Detect which cell encompasses the target text, then output its [X, Y] center coordinate. 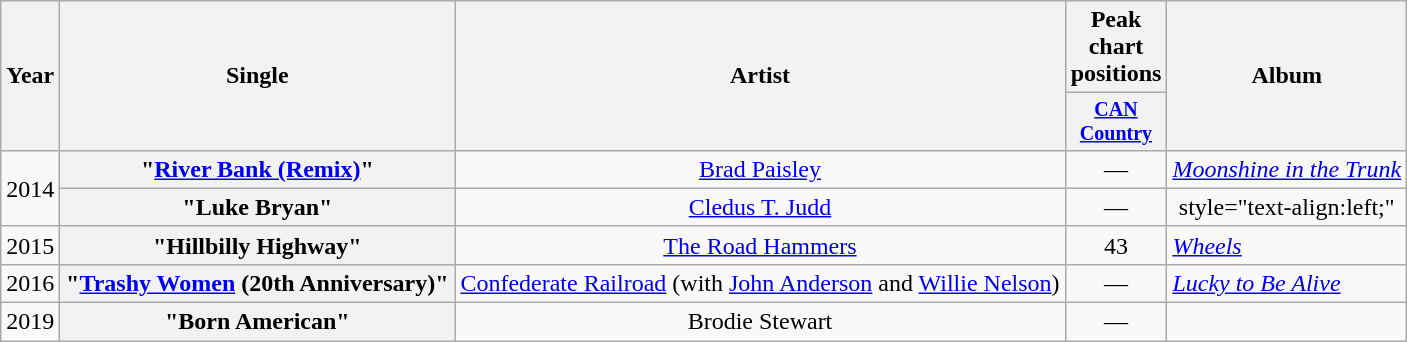
2014 [30, 188]
CAN Country [1116, 122]
Brad Paisley [760, 169]
2019 [30, 322]
Album [1287, 76]
Peak chartpositions [1116, 47]
Year [30, 76]
Lucky to Be Alive [1287, 283]
Brodie Stewart [760, 322]
"River Bank (Remix)" [258, 169]
2016 [30, 283]
Wheels [1287, 245]
The Road Hammers [760, 245]
Artist [760, 76]
"Trashy Women (20th Anniversary)" [258, 283]
"Born American" [258, 322]
"Hillbilly Highway" [258, 245]
Single [258, 76]
style="text-align:left;" [1287, 207]
Moonshine in the Trunk [1287, 169]
Confederate Railroad (with John Anderson and Willie Nelson) [760, 283]
Cledus T. Judd [760, 207]
43 [1116, 245]
"Luke Bryan" [258, 207]
2015 [30, 245]
